Output the [X, Y] coordinate of the center of the cell containing the given text.  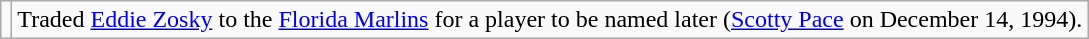
Traded Eddie Zosky to the Florida Marlins for a player to be named later (Scotty Pace on December 14, 1994). [550, 20]
